Search for the cell housing the specified text and yield its [x, y] center coordinate. 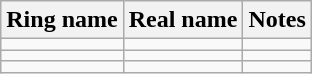
Notes [277, 20]
Real name [183, 20]
Ring name [62, 20]
